Identify which cell holds the provided text, then report its (x, y) central coordinate. 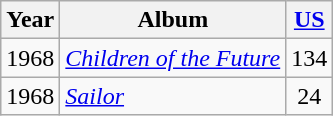
Sailor (173, 96)
Children of the Future (173, 58)
US (310, 20)
Year (30, 20)
134 (310, 58)
Album (173, 20)
24 (310, 96)
